Find where the given text appears and provide that cell's center as (X, Y) coordinate. 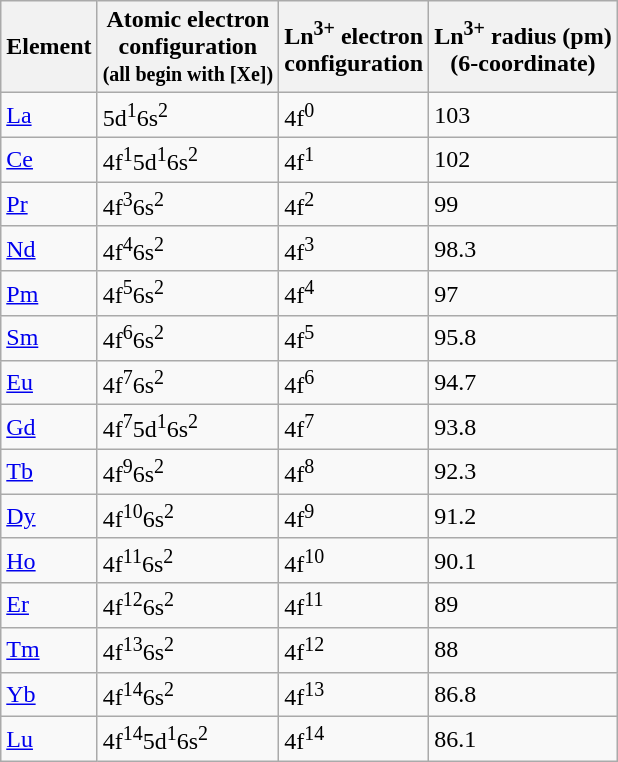
Gd (49, 428)
Yb (49, 694)
4f3 (354, 248)
4f0 (354, 116)
4f8 (354, 472)
4f4 (354, 294)
4f96s2 (188, 472)
Eu (49, 382)
4f146s2 (188, 694)
La (49, 116)
Pr (49, 204)
91.2 (524, 516)
4f7 (354, 428)
4f56s2 (188, 294)
94.7 (524, 382)
92.3 (524, 472)
4f10 (354, 560)
4f2 (354, 204)
Ho (49, 560)
4f76s2 (188, 382)
Ce (49, 160)
Dy (49, 516)
4f46s2 (188, 248)
4f145d16s2 (188, 740)
97 (524, 294)
Tb (49, 472)
4f1 (354, 160)
Pm (49, 294)
88 (524, 650)
86.1 (524, 740)
4f12 (354, 650)
4f136s2 (188, 650)
4f106s2 (188, 516)
4f6 (354, 382)
Ln3+ radius (pm) (6-coordinate) (524, 47)
98.3 (524, 248)
Ln3+ electron configuration (354, 47)
4f126s2 (188, 606)
Atomic electron configuration(all begin with [Xe]) (188, 47)
5d16s2 (188, 116)
4f11 (354, 606)
89 (524, 606)
95.8 (524, 338)
4f13 (354, 694)
4f9 (354, 516)
86.8 (524, 694)
4f14 (354, 740)
93.8 (524, 428)
4f66s2 (188, 338)
Er (49, 606)
90.1 (524, 560)
103 (524, 116)
Element (49, 47)
4f116s2 (188, 560)
99 (524, 204)
4f36s2 (188, 204)
Tm (49, 650)
4f5 (354, 338)
Sm (49, 338)
4f15d16s2 (188, 160)
102 (524, 160)
4f75d16s2 (188, 428)
Nd (49, 248)
Lu (49, 740)
